Extract the (X, Y) coordinate from the center of the cell holding the provided text.  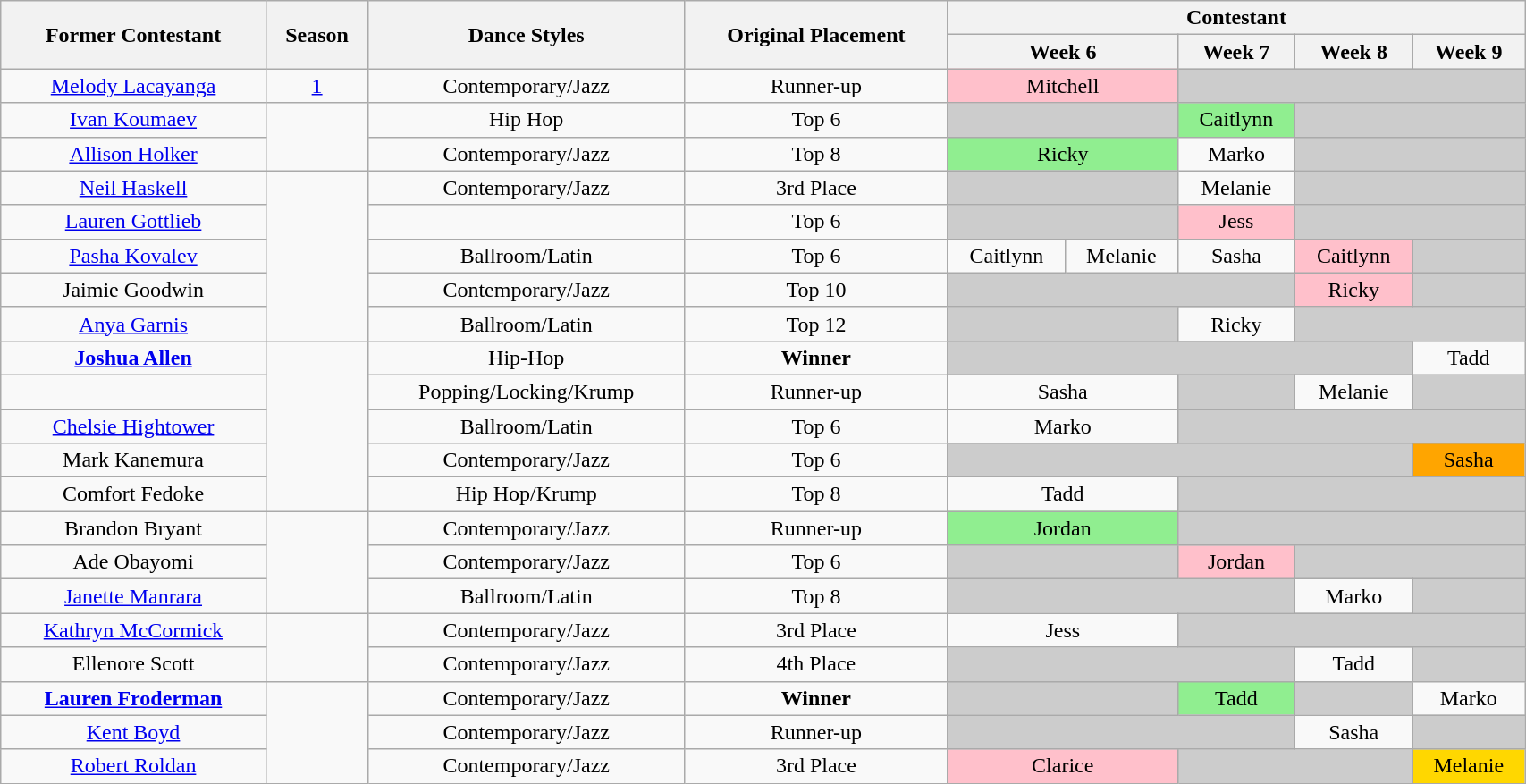
Ellenore Scott (134, 664)
Anya Garnis (134, 324)
Janette Manrara (134, 596)
Dance Styles (527, 35)
Lauren Gottlieb (134, 222)
Contestant (1235, 18)
Mitchell (1062, 86)
Neil Haskell (134, 188)
Week 8 (1353, 52)
Ade Obayomi (134, 562)
Chelsie Hightower (134, 426)
Hip Hop/Krump (527, 494)
Comfort Fedoke (134, 494)
Week 9 (1469, 52)
Lauren Froderman (134, 698)
Pasha Kovalev (134, 256)
Popping/Locking/Krump (527, 392)
Allison Holker (134, 154)
Robert Roldan (134, 766)
Kathryn McCormick (134, 630)
Week 7 (1235, 52)
Mark Kanemura (134, 460)
Joshua Allen (134, 358)
Former Contestant (134, 35)
4th Place (817, 664)
Melody Lacayanga (134, 86)
Top 12 (817, 324)
Week 6 (1062, 52)
Clarice (1062, 766)
Kent Boyd (134, 732)
Season (316, 35)
Hip-Hop (527, 358)
Brandon Bryant (134, 528)
Ivan Koumaev (134, 120)
Hip Hop (527, 120)
Original Placement (817, 35)
Jaimie Goodwin (134, 290)
1 (316, 86)
Top 10 (817, 290)
